For the text-containing cell, return its midpoint in (X, Y) coordinate format. 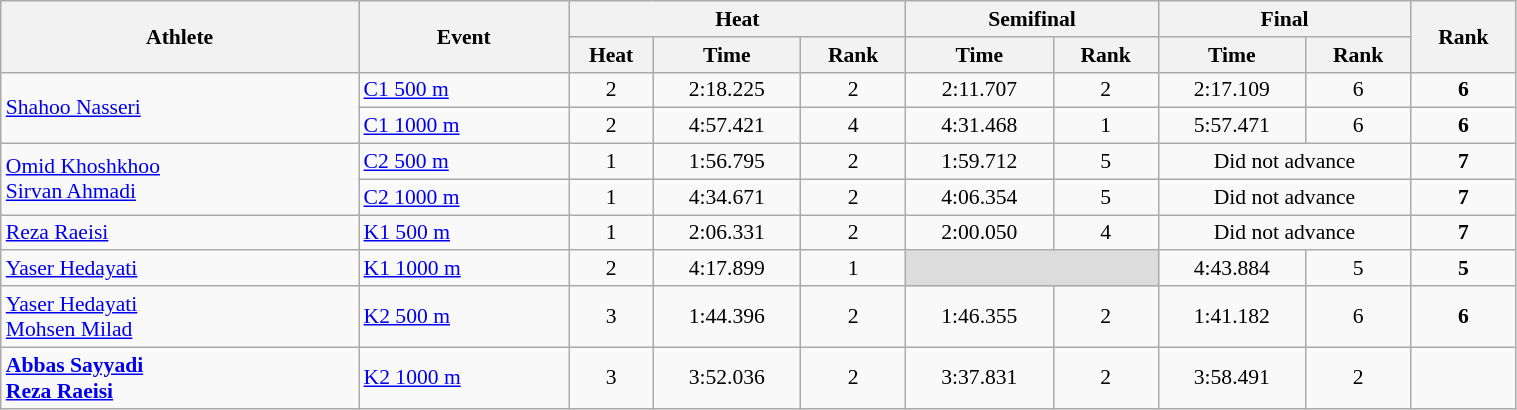
4:34.671 (726, 197)
Final (1284, 19)
C2 1000 m (464, 197)
2:17.109 (1232, 90)
Yaser Hedayati (180, 269)
4:17.899 (726, 269)
Abbas SayyadiReza Raeisi (180, 378)
1:59.712 (980, 162)
C1 500 m (464, 90)
3:52.036 (726, 378)
C1 1000 m (464, 126)
K1 1000 m (464, 269)
1:56.795 (726, 162)
1:44.396 (726, 316)
1:41.182 (1232, 316)
K2 500 m (464, 316)
Event (464, 36)
3:58.491 (1232, 378)
4:57.421 (726, 126)
Omid KhoshkhooSirvan Ahmadi (180, 180)
Shahoo Nasseri (180, 108)
C2 500 m (464, 162)
4:43.884 (1232, 269)
2:00.050 (980, 233)
Athlete (180, 36)
2:11.707 (980, 90)
Reza Raeisi (180, 233)
2:06.331 (726, 233)
4:31.468 (980, 126)
K2 1000 m (464, 378)
Semifinal (1032, 19)
1:46.355 (980, 316)
K1 500 m (464, 233)
Yaser HedayatiMohsen Milad (180, 316)
3:37.831 (980, 378)
2:18.225 (726, 90)
4:06.354 (980, 197)
5:57.471 (1232, 126)
